Locate the cell with the specified text and output its [x, y] center coordinate. 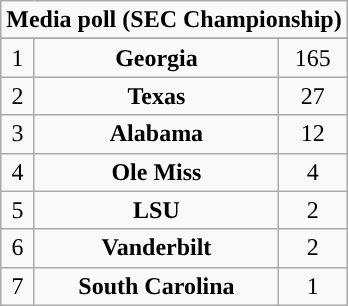
3 [18, 134]
Georgia [156, 58]
7 [18, 286]
South Carolina [156, 286]
27 [314, 96]
6 [18, 248]
LSU [156, 210]
165 [314, 58]
Texas [156, 96]
Media poll (SEC Championship) [174, 20]
Ole Miss [156, 172]
12 [314, 134]
5 [18, 210]
Vanderbilt [156, 248]
Alabama [156, 134]
